From the cell containing the given text, extract its center point as [x, y] coordinate. 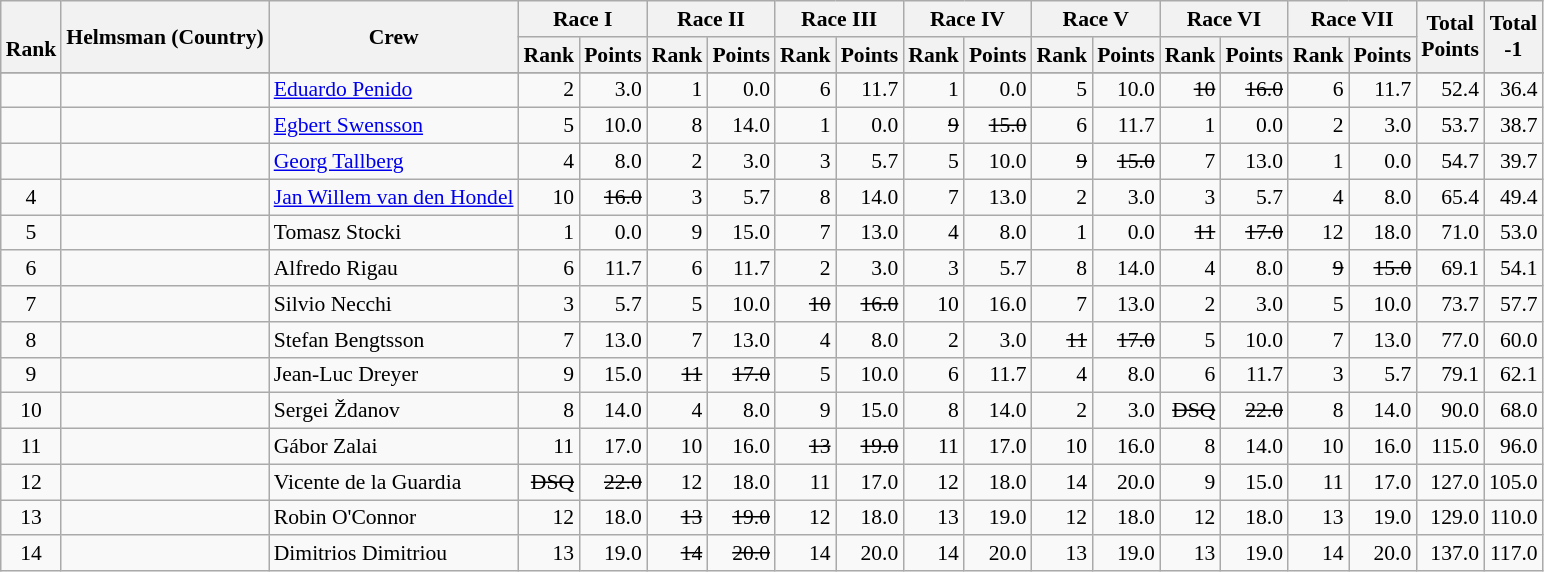
52.4 [1450, 90]
62.1 [1514, 375]
65.4 [1450, 197]
96.0 [1514, 447]
Dimitrios Dimitriou [394, 554]
38.7 [1514, 126]
Total-1 [1514, 36]
54.1 [1514, 269]
39.7 [1514, 162]
Stefan Bengtsson [394, 340]
53.0 [1514, 233]
127.0 [1450, 482]
Race IV [967, 19]
Sergei Ždanov [394, 411]
Jan Willem van den Hondel [394, 197]
Tomasz Stocki [394, 233]
Eduardo Penido [394, 90]
110.0 [1514, 518]
Gábor Zalai [394, 447]
137.0 [1450, 554]
71.0 [1450, 233]
Alfredo Rigau [394, 269]
105.0 [1514, 482]
115.0 [1450, 447]
69.1 [1450, 269]
Race VII [1352, 19]
117.0 [1514, 554]
Race V [1096, 19]
54.7 [1450, 162]
60.0 [1514, 340]
Vicente de la Guardia [394, 482]
79.1 [1450, 375]
57.7 [1514, 304]
Helmsman (Country) [164, 36]
129.0 [1450, 518]
36.4 [1514, 90]
Robin O'Connor [394, 518]
Race I [583, 19]
Jean-Luc Dreyer [394, 375]
68.0 [1514, 411]
Race II [711, 19]
Silvio Necchi [394, 304]
Total Points [1450, 36]
Egbert Swensson [394, 126]
90.0 [1450, 411]
49.4 [1514, 197]
Crew [394, 36]
Georg Tallberg [394, 162]
73.7 [1450, 304]
77.0 [1450, 340]
53.7 [1450, 126]
Race III [839, 19]
Race VI [1224, 19]
